From the cell containing the given text, extract its center point as (x, y) coordinate. 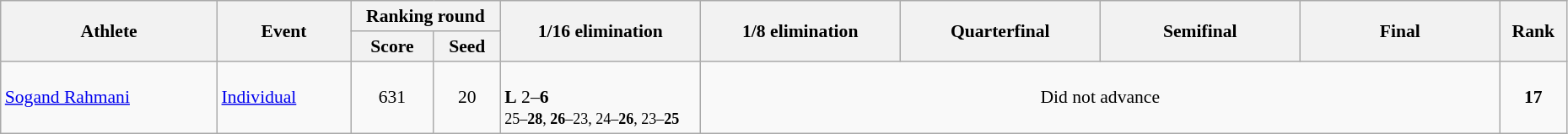
Sogand Rahmani (110, 98)
Rank (1533, 30)
Ranking round (426, 16)
Quarterfinal (1000, 30)
Final (1400, 30)
Event (284, 30)
Semifinal (1199, 30)
Individual (284, 98)
Did not advance (1100, 98)
L 2–625–28, 26–23, 24–26, 23–25 (601, 98)
631 (393, 98)
Athlete (110, 30)
1/16 elimination (601, 30)
17 (1533, 98)
20 (467, 98)
Score (393, 46)
1/8 elimination (800, 30)
Seed (467, 46)
